Capture the cell that displays the provided text and extract its (x, y) central coordinate. 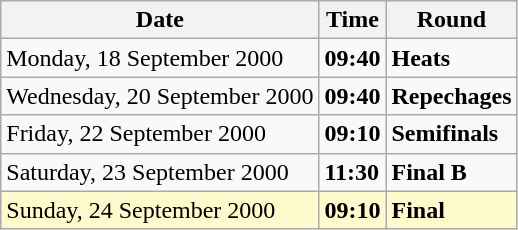
Saturday, 23 September 2000 (160, 172)
Repechages (452, 96)
Sunday, 24 September 2000 (160, 210)
11:30 (352, 172)
Final (452, 210)
Date (160, 20)
Heats (452, 58)
Friday, 22 September 2000 (160, 134)
Round (452, 20)
Monday, 18 September 2000 (160, 58)
Semifinals (452, 134)
Final B (452, 172)
Time (352, 20)
Wednesday, 20 September 2000 (160, 96)
